From the cell containing the given text, extract its center point as (x, y) coordinate. 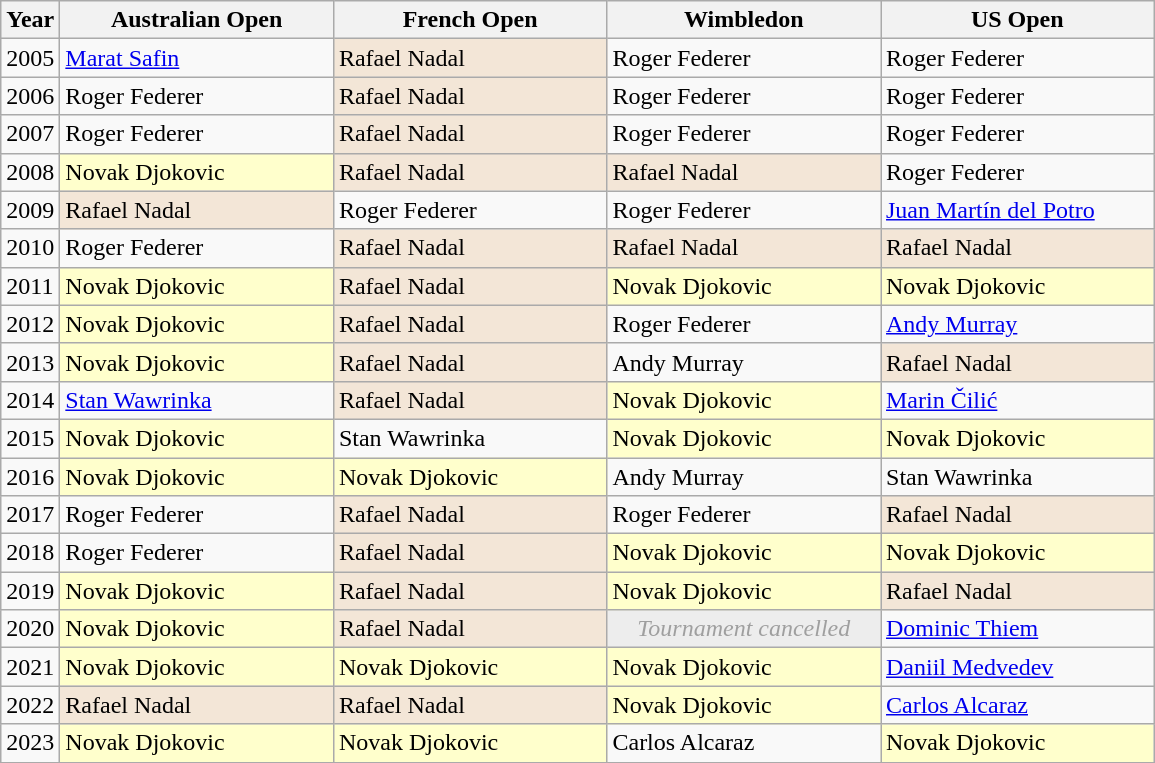
Year (30, 20)
2022 (30, 705)
Juan Martín del Potro (1017, 210)
2006 (30, 96)
2008 (30, 172)
2016 (30, 477)
2019 (30, 591)
Australian Open (197, 20)
2009 (30, 210)
Dominic Thiem (1017, 629)
Marin Čilić (1017, 400)
2020 (30, 629)
2011 (30, 286)
Wimbledon (744, 20)
2013 (30, 362)
2021 (30, 667)
2018 (30, 553)
2014 (30, 400)
2010 (30, 248)
French Open (470, 20)
2012 (30, 324)
Marat Safin (197, 58)
2005 (30, 58)
2023 (30, 743)
2007 (30, 134)
Tournament cancelled (744, 629)
Daniil Medvedev (1017, 667)
US Open (1017, 20)
2017 (30, 515)
2015 (30, 438)
